Locate the cell with the specified text and output its (x, y) center coordinate. 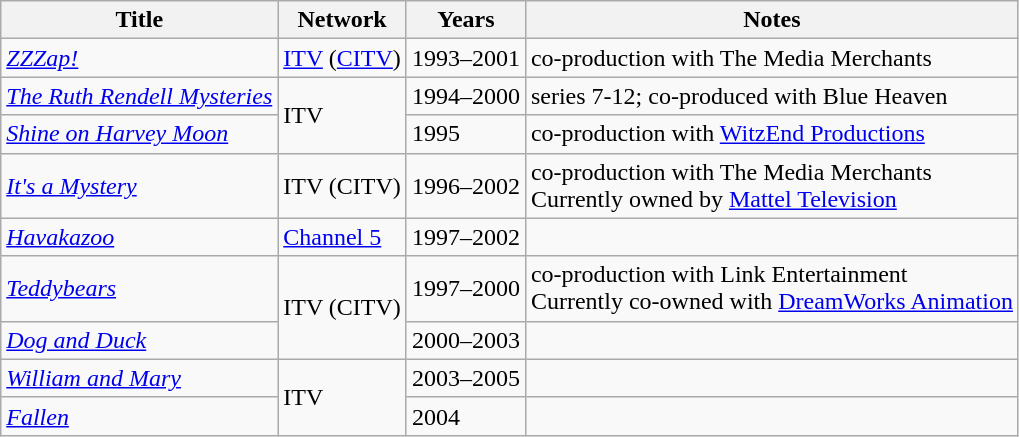
2003–2005 (466, 378)
2000–2003 (466, 340)
1995 (466, 134)
Fallen (140, 416)
Title (140, 20)
series 7-12; co-produced with Blue Heaven (772, 96)
1993–2001 (466, 58)
Teddybears (140, 288)
co-production with Link EntertainmentCurrently co-owned with DreamWorks Animation (772, 288)
Havakazoo (140, 237)
1994–2000 (466, 96)
William and Mary (140, 378)
The Ruth Rendell Mysteries (140, 96)
Network (342, 20)
Dog and Duck (140, 340)
ZZZap! (140, 58)
Years (466, 20)
1997–2002 (466, 237)
Shine on Harvey Moon (140, 134)
1997–2000 (466, 288)
Notes (772, 20)
2004 (466, 416)
co-production with The Media MerchantsCurrently owned by Mattel Television (772, 186)
co-production with WitzEnd Productions (772, 134)
Channel 5 (342, 237)
It's a Mystery (140, 186)
co-production with The Media Merchants (772, 58)
1996–2002 (466, 186)
